For the text-containing cell, return its midpoint in (X, Y) coordinate format. 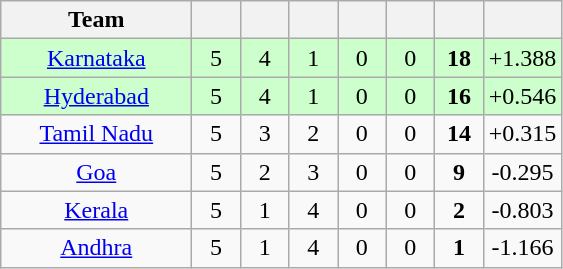
Kerala (96, 210)
-0.803 (522, 210)
14 (460, 134)
+0.315 (522, 134)
Goa (96, 172)
16 (460, 96)
+1.388 (522, 58)
Team (96, 20)
Andhra (96, 248)
Karnataka (96, 58)
18 (460, 58)
Hyderabad (96, 96)
Tamil Nadu (96, 134)
-1.166 (522, 248)
+0.546 (522, 96)
9 (460, 172)
-0.295 (522, 172)
